Scan for the cell matching the given text and deliver its [x, y] coordinate at center. 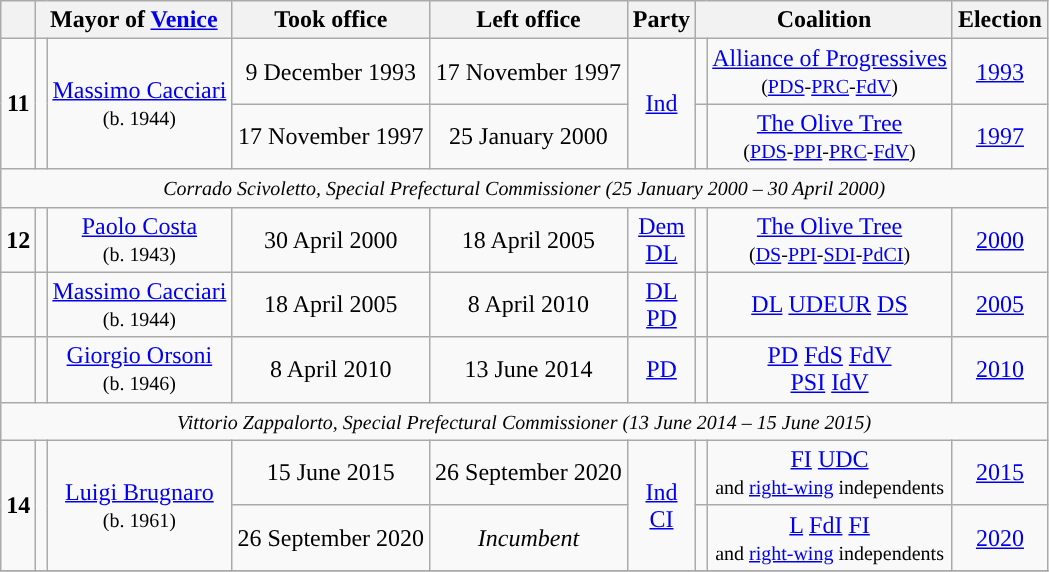
25 January 2000 [529, 136]
1993 [1000, 72]
14 [18, 505]
Incumbent [529, 538]
Corrado Scivoletto, Special Prefectural Commissioner (25 January 2000 – 30 April 2000) [524, 188]
Paolo Costa(b. 1943) [140, 240]
L FdI FIand right-wing independents [830, 538]
Luigi Brugnaro(b. 1961) [140, 505]
Party [661, 20]
PD FdS FdV PSI IdV [830, 370]
13 June 2014 [529, 370]
2015 [1000, 472]
1997 [1000, 136]
Election [1000, 20]
FI UDCand right-wing independents [830, 472]
2010 [1000, 370]
Took office [331, 20]
2000 [1000, 240]
9 December 1993 [331, 72]
2020 [1000, 538]
DL UDEUR DS [830, 304]
Left office [529, 20]
Alliance of Progressives(PDS-PRC-FdV) [830, 72]
Vittorio Zappalorto, Special Prefectural Commissioner (13 June 2014 – 15 June 2015) [524, 421]
Mayor of Venice [134, 20]
30 April 2000 [331, 240]
Ind [661, 104]
2005 [1000, 304]
12 [18, 240]
DL PD [661, 304]
11 [18, 104]
The Olive Tree(PDS-PPI-PRC-FdV) [830, 136]
15 June 2015 [331, 472]
Coalition [824, 20]
PD [661, 370]
The Olive Tree(DS-PPI-SDI-PdCI) [830, 240]
Dem DL [661, 240]
IndCI [661, 505]
Giorgio Orsoni(b. 1946) [140, 370]
